Output the (x, y) coordinate of the center of the cell containing the given text.  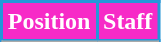
Staff (128, 22)
Position (50, 22)
